Pinpoint the cell where the given text exists, returning its (x, y) midpoint coordinate. 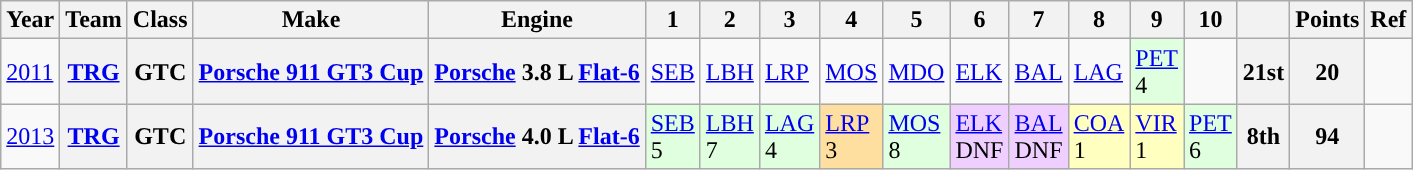
ELK (980, 72)
9 (1157, 20)
SEB (672, 72)
LBH (730, 72)
5 (916, 20)
VIR1 (1157, 136)
LRP3 (852, 136)
8th (1263, 136)
2011 (30, 72)
LRP (789, 72)
Year (30, 20)
Class (160, 20)
1 (672, 20)
8 (1099, 20)
7 (1038, 20)
LBH7 (730, 136)
PET6 (1211, 136)
3 (789, 20)
LAG (1099, 72)
21st (1263, 72)
MDO (916, 72)
Porsche 4.0 L Flat-6 (537, 136)
Ref (1388, 20)
Make (311, 20)
Team (94, 20)
Engine (537, 20)
COA1 (1099, 136)
BAL (1038, 72)
Points (1328, 20)
PET4 (1157, 72)
2013 (30, 136)
10 (1211, 20)
Porsche 3.8 L Flat-6 (537, 72)
94 (1328, 136)
6 (980, 20)
SEB5 (672, 136)
4 (852, 20)
LAG4 (789, 136)
2 (730, 20)
BALDNF (1038, 136)
ELKDNF (980, 136)
20 (1328, 72)
MOS (852, 72)
MOS8 (916, 136)
